Find where the given text appears and provide that cell's center as (X, Y) coordinate. 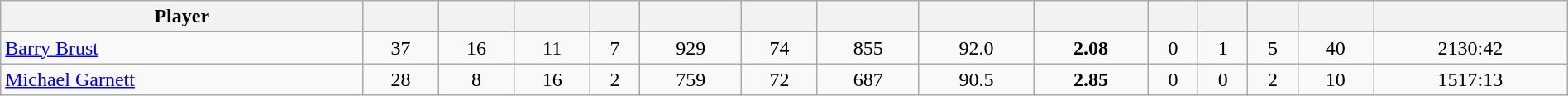
2.85 (1092, 79)
11 (552, 48)
929 (691, 48)
2130:42 (1470, 48)
8 (476, 79)
28 (401, 79)
5 (1273, 48)
Barry Brust (182, 48)
40 (1336, 48)
855 (868, 48)
2.08 (1092, 48)
72 (780, 79)
1 (1223, 48)
1517:13 (1470, 79)
Michael Garnett (182, 79)
Player (182, 17)
90.5 (976, 79)
74 (780, 48)
759 (691, 79)
7 (614, 48)
92.0 (976, 48)
10 (1336, 79)
37 (401, 48)
687 (868, 79)
